Search for the cell housing the specified text and yield its [x, y] center coordinate. 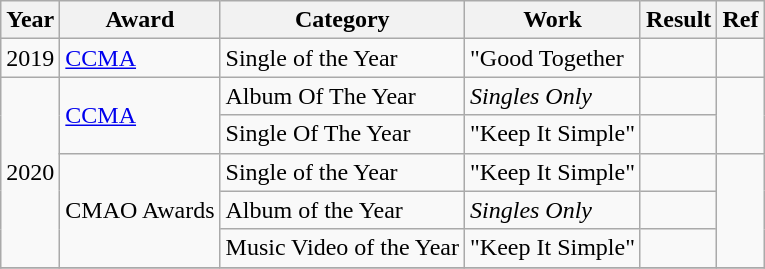
Album Of The Year [342, 96]
Year [30, 20]
2019 [30, 58]
Single Of The Year [342, 134]
CMAO Awards [140, 210]
Category [342, 20]
Result [678, 20]
Album of the Year [342, 210]
2020 [30, 172]
Award [140, 20]
Music Video of the Year [342, 248]
Ref [740, 20]
Work [553, 20]
"Good Together [553, 58]
